Determine the [x, y] coordinate at the center of the cell enclosing the given text.  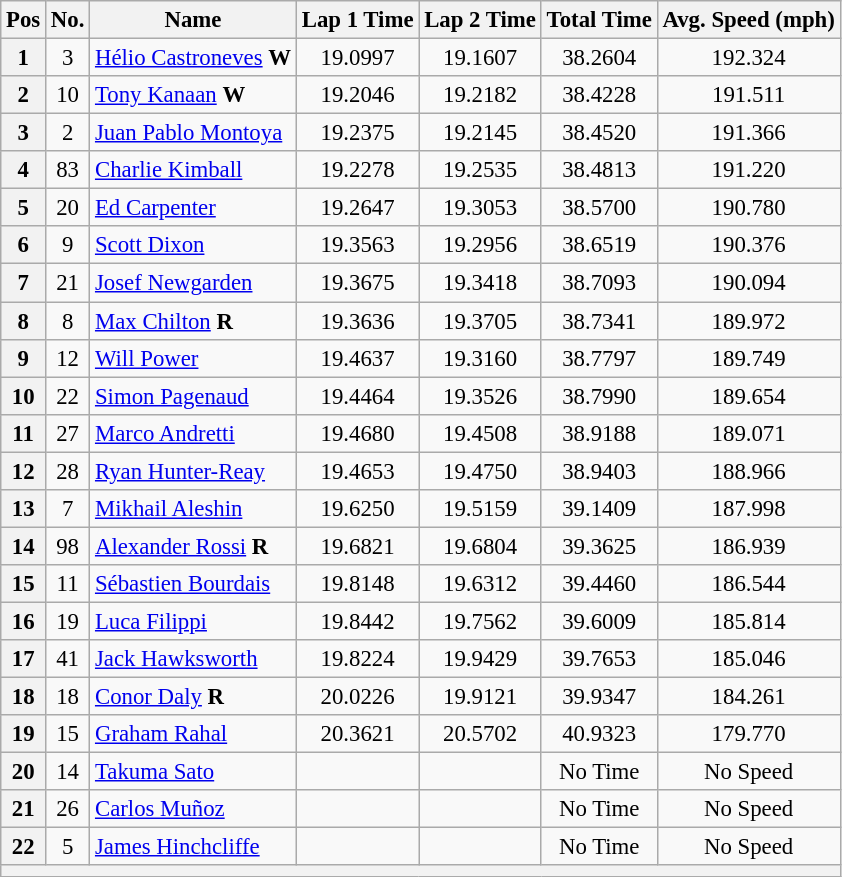
James Hinchcliffe [194, 847]
19.4637 [357, 358]
13 [24, 509]
38.7341 [599, 321]
38.5700 [599, 208]
83 [68, 170]
38.6519 [599, 245]
19.3636 [357, 321]
19.4680 [357, 433]
39.1409 [599, 509]
38.7797 [599, 358]
19.2046 [357, 95]
19.4464 [357, 396]
19.8442 [357, 621]
Marco Andretti [194, 433]
38.4813 [599, 170]
189.749 [748, 358]
19.2956 [480, 245]
19.7562 [480, 621]
189.654 [748, 396]
38.9188 [599, 433]
19.6804 [480, 546]
Name [194, 20]
Graham Rahal [194, 734]
20.3621 [357, 734]
190.094 [748, 283]
17 [24, 659]
19.6250 [357, 509]
40.9323 [599, 734]
Mikhail Aleshin [194, 509]
38.4520 [599, 133]
38.4228 [599, 95]
185.046 [748, 659]
Ryan Hunter-Reay [194, 471]
188.966 [748, 471]
19.2535 [480, 170]
19.2278 [357, 170]
38.7990 [599, 396]
Juan Pablo Montoya [194, 133]
Luca Filippi [194, 621]
Will Power [194, 358]
Takuma Sato [194, 772]
4 [24, 170]
Lap 1 Time [357, 20]
185.814 [748, 621]
19.3526 [480, 396]
Max Chilton R [194, 321]
191.220 [748, 170]
19.3160 [480, 358]
No. [68, 20]
Sébastien Bourdais [194, 584]
187.998 [748, 509]
19.3563 [357, 245]
184.261 [748, 697]
Hélio Castroneves W [194, 58]
20.0226 [357, 697]
Pos [24, 20]
Simon Pagenaud [194, 396]
19.9121 [480, 697]
Tony Kanaan W [194, 95]
Alexander Rossi R [194, 546]
179.770 [748, 734]
27 [68, 433]
Charlie Kimball [194, 170]
19.2375 [357, 133]
19.3053 [480, 208]
186.939 [748, 546]
Jack Hawksworth [194, 659]
16 [24, 621]
38.2604 [599, 58]
191.366 [748, 133]
19.4750 [480, 471]
20.5702 [480, 734]
19.2182 [480, 95]
Conor Daly R [194, 697]
28 [68, 471]
19.6312 [480, 584]
19.3418 [480, 283]
41 [68, 659]
Josef Newgarden [194, 283]
19.3675 [357, 283]
98 [68, 546]
Avg. Speed (mph) [748, 20]
Total Time [599, 20]
19.9429 [480, 659]
19.0997 [357, 58]
Ed Carpenter [194, 208]
19.3705 [480, 321]
Scott Dixon [194, 245]
189.071 [748, 433]
26 [68, 809]
39.4460 [599, 584]
38.9403 [599, 471]
38.7093 [599, 283]
191.511 [748, 95]
190.376 [748, 245]
19.8224 [357, 659]
Carlos Muñoz [194, 809]
Lap 2 Time [480, 20]
39.3625 [599, 546]
19.8148 [357, 584]
190.780 [748, 208]
19.5159 [480, 509]
186.544 [748, 584]
189.972 [748, 321]
39.6009 [599, 621]
19.6821 [357, 546]
39.7653 [599, 659]
19.4653 [357, 471]
1 [24, 58]
19.2647 [357, 208]
19.1607 [480, 58]
192.324 [748, 58]
19.4508 [480, 433]
19.2145 [480, 133]
39.9347 [599, 697]
6 [24, 245]
